From the cell containing the given text, extract its center point as (X, Y) coordinate. 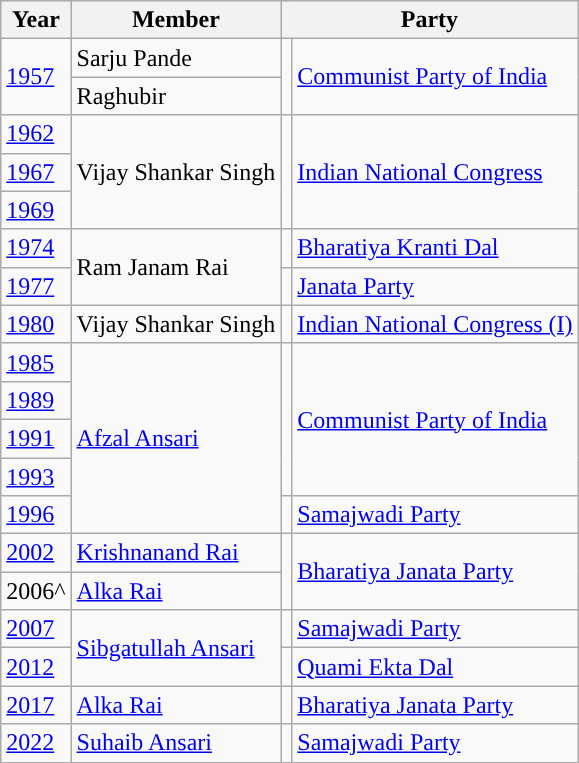
2007 (36, 629)
Raghubir (176, 96)
Sibgatullah Ansari (176, 648)
1962 (36, 134)
Suhaib Ansari (176, 743)
Indian National Congress (435, 172)
1977 (36, 286)
Year (36, 20)
Party (430, 20)
Indian National Congress (I) (435, 324)
1985 (36, 362)
1991 (36, 438)
Janata Party (435, 286)
Sarju Pande (176, 58)
2017 (36, 705)
Member (176, 20)
1974 (36, 248)
Quami Ekta Dal (435, 667)
1993 (36, 477)
1980 (36, 324)
2012 (36, 667)
Krishnanand Rai (176, 553)
1957 (36, 77)
1996 (36, 515)
2002 (36, 553)
1989 (36, 400)
Bharatiya Kranti Dal (435, 248)
Afzal Ansari (176, 438)
Ram Janam Rai (176, 267)
1969 (36, 210)
2022 (36, 743)
1967 (36, 172)
2006^ (36, 591)
